Return the [x, y] coordinate for the center point of the cell that contains the specified text.  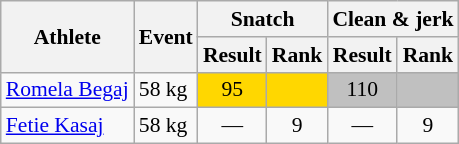
Snatch [262, 19]
Athlete [68, 36]
110 [362, 90]
Event [166, 36]
Romela Begaj [68, 90]
Fetie Kasaj [68, 126]
95 [232, 90]
Clean & jerk [392, 19]
